Detect which cell encompasses the target text, then output its (x, y) center coordinate. 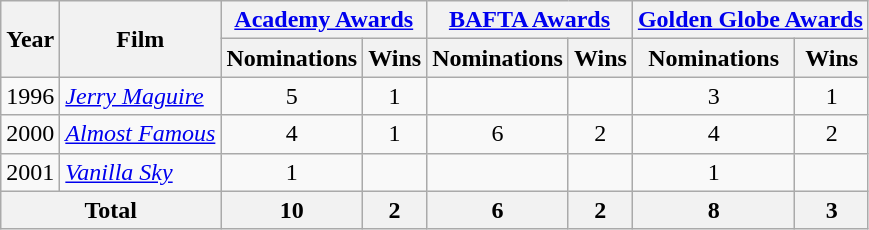
Almost Famous (140, 134)
Vanilla Sky (140, 172)
1996 (30, 96)
Golden Globe Awards (750, 20)
Total (111, 210)
Academy Awards (324, 20)
8 (714, 210)
Year (30, 39)
Jerry Maguire (140, 96)
Film (140, 39)
2001 (30, 172)
2000 (30, 134)
5 (292, 96)
BAFTA Awards (530, 20)
10 (292, 210)
